Find where the given text appears and provide that cell's center as (x, y) coordinate. 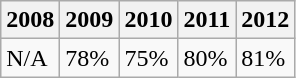
2009 (90, 20)
2012 (266, 20)
N/A (30, 58)
81% (266, 58)
2011 (207, 20)
78% (90, 58)
2010 (148, 20)
75% (148, 58)
80% (207, 58)
2008 (30, 20)
